For the text-containing cell, return its midpoint in [x, y] coordinate format. 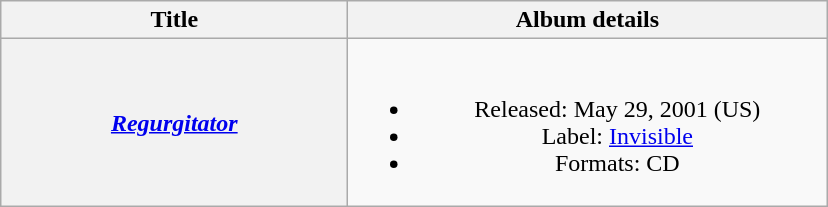
Album details [588, 20]
Regurgitator [174, 122]
Title [174, 20]
Released: May 29, 2001 (US)Label: InvisibleFormats: CD [588, 122]
